Return [x, y] of the center of cell containing provided text 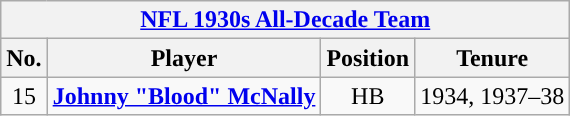
Johnny "Blood" McNally [184, 96]
NFL 1930s All-Decade Team [286, 20]
15 [24, 96]
HB [368, 96]
1934, 1937–38 [492, 96]
Player [184, 58]
Position [368, 58]
Tenure [492, 58]
No. [24, 58]
